For the text-containing cell, return its midpoint in (X, Y) coordinate format. 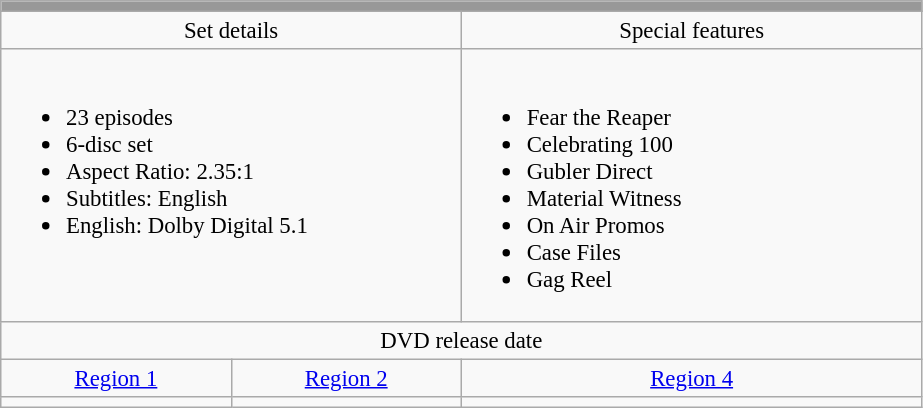
Region 4 (692, 378)
Special features (692, 31)
Region 1 (116, 378)
Set details (232, 31)
23 episodes6-disc setAspect Ratio: 2.35:1Subtitles: EnglishEnglish: Dolby Digital 5.1 (232, 185)
Fear the ReaperCelebrating 100Gubler DirectMaterial WitnessOn Air PromosCase FilesGag Reel (692, 185)
Region 2 (346, 378)
DVD release date (462, 340)
